Detect which cell encompasses the target text, then output its (X, Y) center coordinate. 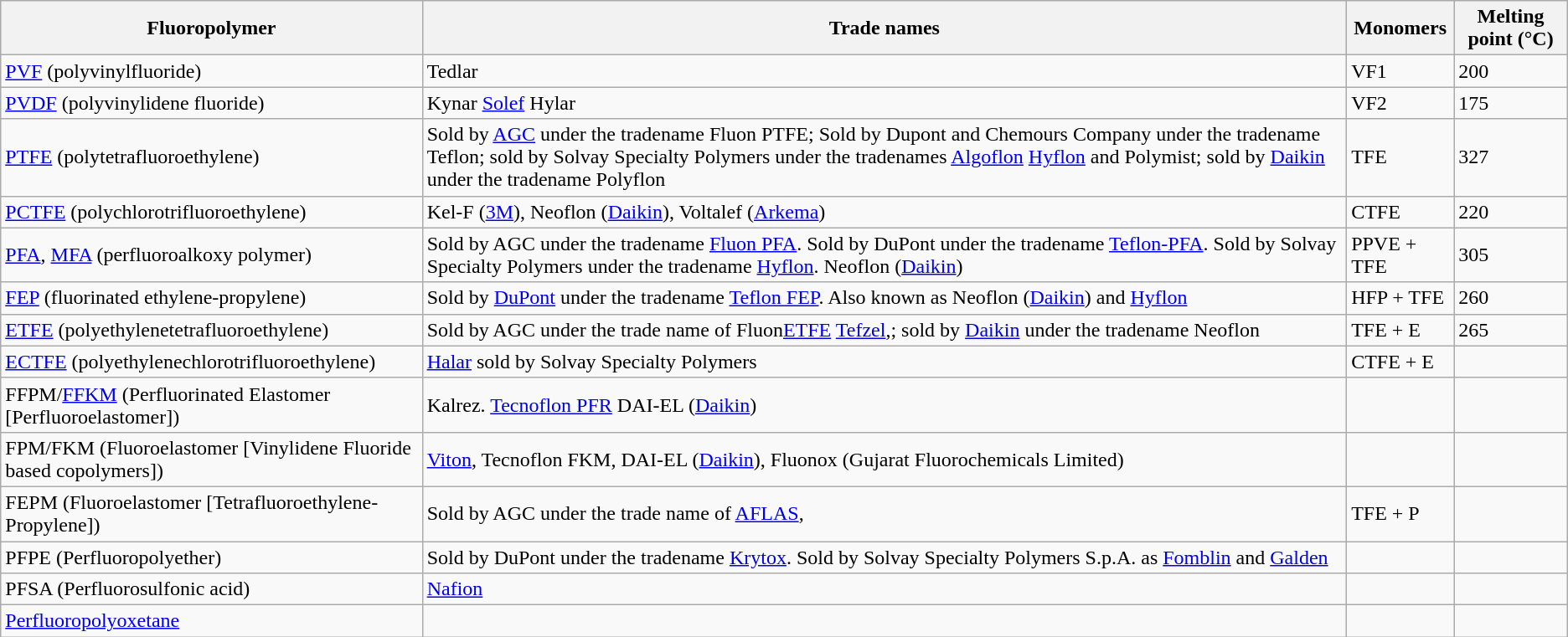
Trade names (885, 28)
Viton, Tecnoflon FKM, DAI-EL (Daikin), Fluonox (Gujarat Fluorochemicals Limited) (885, 459)
FPM/FKM (Fluoroelastomer [Vinylidene Fluoride based copolymers]) (211, 459)
Kynar Solef Hylar (885, 103)
Tedlar (885, 71)
305 (1511, 254)
Sold by AGC under the trade name of FluonETFE Tefzel,; sold by Daikin under the tradename Neoflon (885, 330)
Monomers (1400, 28)
PVF (polyvinylfluoride) (211, 71)
ETFE (polyethylenetetrafluoroethylene) (211, 330)
ECTFE (polyethylenechlorotrifluoroethylene) (211, 362)
260 (1511, 298)
PPVE + TFE (1400, 254)
175 (1511, 103)
TFE + P (1400, 514)
FEPM (Fluoroelastomer [Tetrafluoroethylene-Propylene]) (211, 514)
220 (1511, 212)
Fluoropolymer (211, 28)
PCTFE (polychlorotrifluoroethylene) (211, 212)
PFPE (Perfluoropolyether) (211, 557)
TFE + E (1400, 330)
Sold by DuPont under the tradename Krytox. Sold by Solvay Specialty Polymers S.p.A. as Fomblin and Galden (885, 557)
TFE (1400, 157)
265 (1511, 330)
Kalrez. Tecnoflon PFR DAI-EL (Daikin) (885, 405)
Sold by AGC under the trade name of AFLAS, (885, 514)
PFA, MFA (perfluoroalkoxy polymer) (211, 254)
Melting point (°C) (1511, 28)
PTFE (polytetrafluoroethylene) (211, 157)
Nafion (885, 589)
Perfluoropolyoxetane (211, 621)
327 (1511, 157)
FFPM/FFKM (Perfluorinated Elastomer [Perfluoroelastomer]) (211, 405)
CTFE (1400, 212)
200 (1511, 71)
PFSA (Perfluorosulfonic acid) (211, 589)
Kel-F (3M), Neoflon (Daikin), Voltalef (Arkema) (885, 212)
Halar sold by Solvay Specialty Polymers (885, 362)
PVDF (polyvinylidene fluoride) (211, 103)
HFP + TFE (1400, 298)
CTFE + E (1400, 362)
VF2 (1400, 103)
VF1 (1400, 71)
FEP (fluorinated ethylene-propylene) (211, 298)
Sold by DuPont under the tradename Teflon FEP. Also known as Neoflon (Daikin) and Hyflon (885, 298)
